Capture the cell that displays the provided text and extract its (x, y) central coordinate. 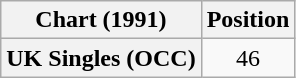
Position (248, 20)
UK Singles (OCC) (101, 58)
Chart (1991) (101, 20)
46 (248, 58)
